Determine the (x, y) coordinate at the center of the cell enclosing the given text.  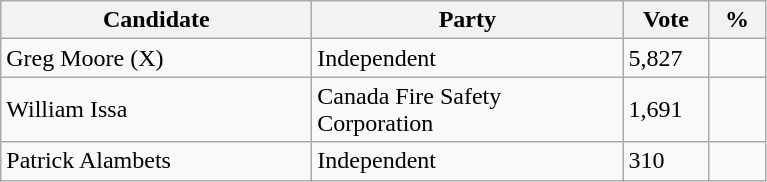
Patrick Alambets (156, 161)
5,827 (666, 58)
William Issa (156, 110)
Candidate (156, 20)
Party (468, 20)
Vote (666, 20)
% (737, 20)
1,691 (666, 110)
Canada Fire Safety Corporation (468, 110)
310 (666, 161)
Greg Moore (X) (156, 58)
